Extract the [x, y] coordinate from the center of the cell holding the provided text.  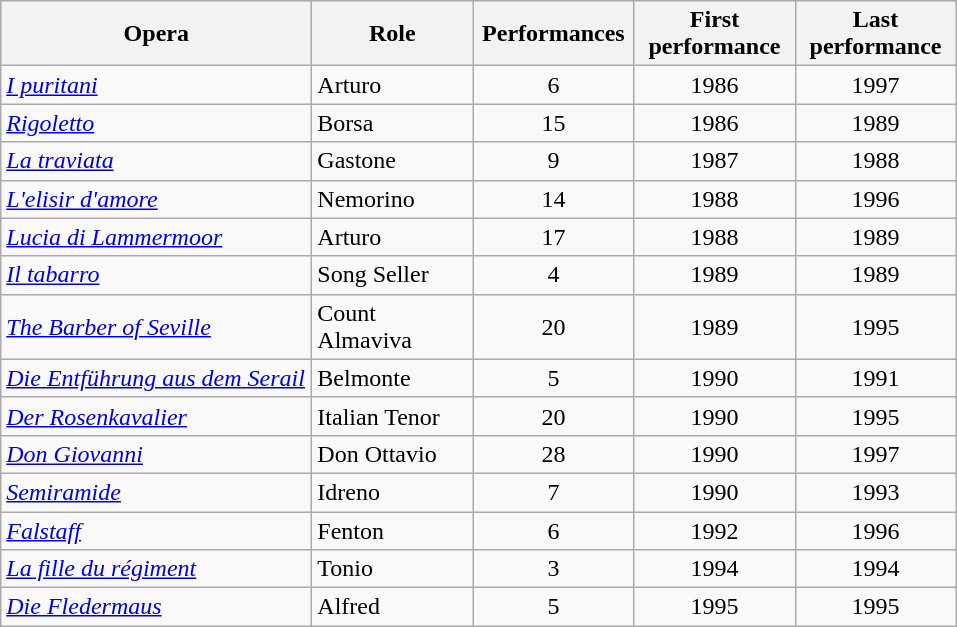
Rigoletto [156, 123]
The Barber of Seville [156, 326]
1993 [876, 492]
Last performance [876, 34]
Performances [554, 34]
4 [554, 275]
9 [554, 161]
Don Giovanni [156, 454]
Tonio [392, 569]
Die Entführung aus dem Serail [156, 378]
Opera [156, 34]
17 [554, 237]
15 [554, 123]
Don Ottavio [392, 454]
Alfred [392, 607]
First performance [714, 34]
Il tabarro [156, 275]
3 [554, 569]
Borsa [392, 123]
La traviata [156, 161]
1991 [876, 378]
28 [554, 454]
Count Almaviva [392, 326]
7 [554, 492]
Song Seller [392, 275]
La fille du régiment [156, 569]
Die Fledermaus [156, 607]
Semiramide [156, 492]
1992 [714, 531]
Role [392, 34]
1987 [714, 161]
Idreno [392, 492]
I puritani [156, 85]
Falstaff [156, 531]
Lucia di Lammermoor [156, 237]
Belmonte [392, 378]
Nemorino [392, 199]
14 [554, 199]
Der Rosenkavalier [156, 416]
Italian Tenor [392, 416]
Fenton [392, 531]
Gastone [392, 161]
L'elisir d'amore [156, 199]
